For the text-containing cell, return its midpoint in [x, y] coordinate format. 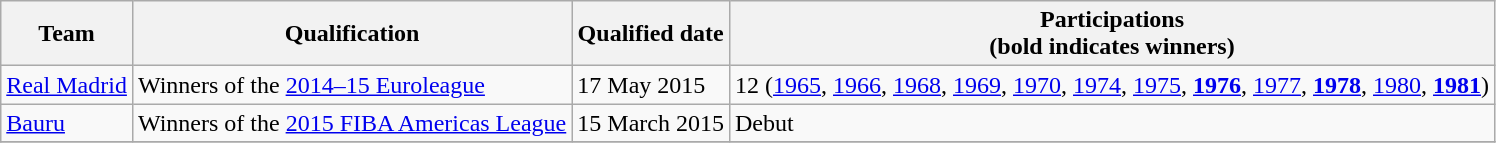
Winners of the 2015 FIBA Americas League [352, 123]
Qualification [352, 34]
Debut [1112, 123]
15 March 2015 [651, 123]
Qualified date [651, 34]
Team [67, 34]
17 May 2015 [651, 85]
Real Madrid [67, 85]
12 (1965, 1966, 1968, 1969, 1970, 1974, 1975, 1976, 1977, 1978, 1980, 1981) [1112, 85]
Bauru [67, 123]
Winners of the 2014–15 Euroleague [352, 85]
Participations (bold indicates winners) [1112, 34]
